Return the (X, Y) coordinate for the center point of the cell that contains the specified text.  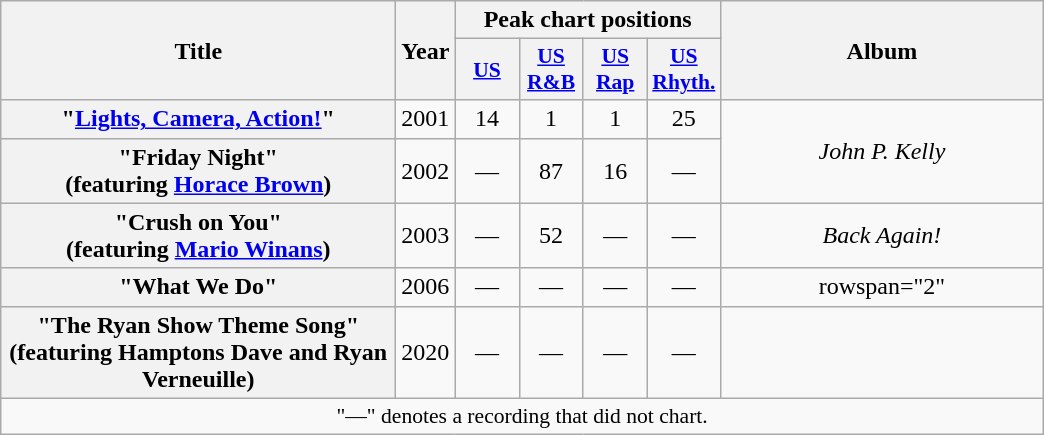
2001 (426, 119)
52 (551, 236)
2006 (426, 287)
Peak chart positions (588, 20)
USR&B (551, 70)
"Lights, Camera, Action!" (198, 119)
rowspan="2" (882, 287)
Title (198, 50)
2002 (426, 170)
16 (615, 170)
"The Ryan Show Theme Song"(featuring Hamptons Dave and Ryan Verneuille) (198, 352)
14 (487, 119)
Year (426, 50)
25 (684, 119)
"Friday Night"(featuring Horace Brown) (198, 170)
2003 (426, 236)
John P. Kelly (882, 152)
"Crush on You"(featuring Mario Winans) (198, 236)
87 (551, 170)
US (487, 70)
"—" denotes a recording that did not chart. (522, 416)
USRhyth. (684, 70)
USRap (615, 70)
Back Again! (882, 236)
"What We Do" (198, 287)
Album (882, 50)
2020 (426, 352)
